Detect which cell encompasses the target text, then output its [x, y] center coordinate. 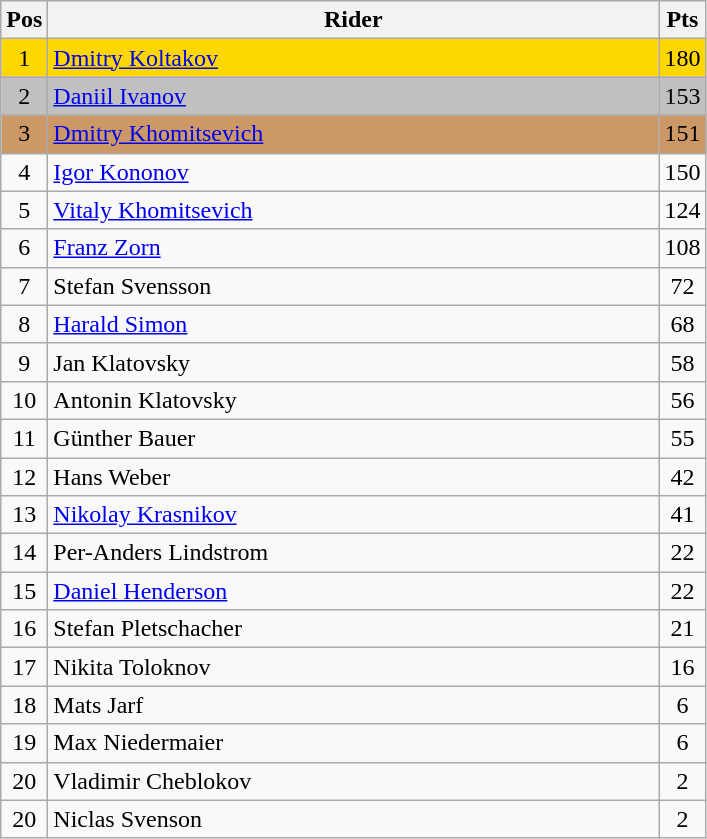
41 [682, 515]
Max Niedermaier [354, 743]
42 [682, 477]
153 [682, 96]
Pts [682, 20]
58 [682, 362]
Stefan Pletschacher [354, 629]
108 [682, 248]
55 [682, 438]
56 [682, 400]
11 [24, 438]
15 [24, 591]
Jan Klatovsky [354, 362]
14 [24, 553]
Dmitry Khomitsevich [354, 134]
Vitaly Khomitsevich [354, 210]
72 [682, 286]
180 [682, 58]
10 [24, 400]
3 [24, 134]
Antonin Klatovsky [354, 400]
Per-Anders Lindstrom [354, 553]
17 [24, 667]
Hans Weber [354, 477]
150 [682, 172]
1 [24, 58]
8 [24, 324]
Pos [24, 20]
68 [682, 324]
13 [24, 515]
Rider [354, 20]
124 [682, 210]
4 [24, 172]
18 [24, 705]
Nikita Toloknov [354, 667]
19 [24, 743]
5 [24, 210]
Nikolay Krasnikov [354, 515]
9 [24, 362]
7 [24, 286]
Daniel Henderson [354, 591]
Stefan Svensson [354, 286]
21 [682, 629]
Mats Jarf [354, 705]
Dmitry Koltakov [354, 58]
Igor Kononov [354, 172]
Günther Bauer [354, 438]
Harald Simon [354, 324]
Daniil Ivanov [354, 96]
151 [682, 134]
Franz Zorn [354, 248]
Niclas Svenson [354, 819]
Vladimir Cheblokov [354, 781]
12 [24, 477]
